For the text-containing cell, return its midpoint in (X, Y) coordinate format. 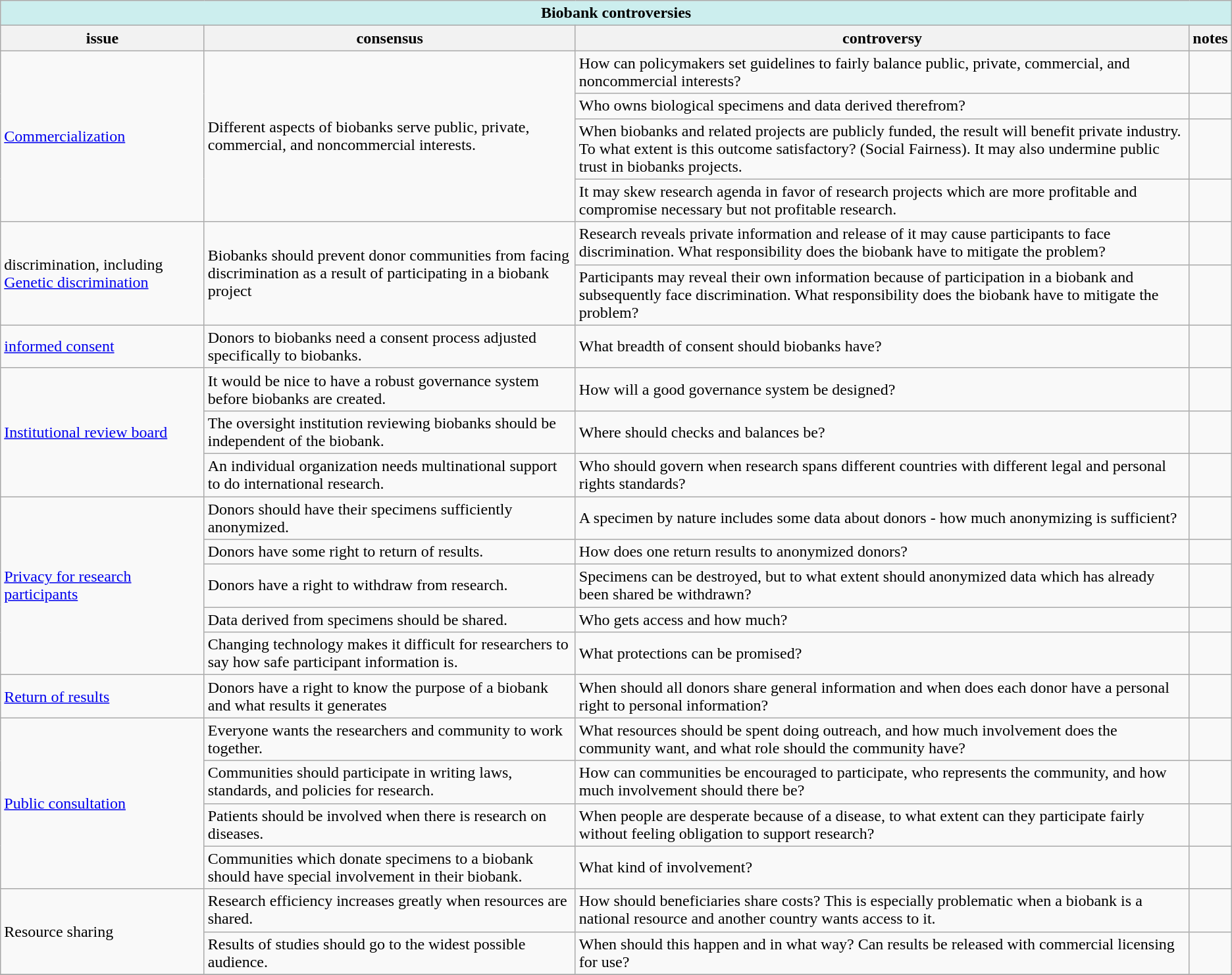
What kind of involvement? (882, 867)
Donors should have their specimens sufficiently anonymized. (390, 517)
Institutional review board (103, 432)
Donors to biobanks need a consent process adjusted specifically to biobanks. (390, 346)
An individual organization needs multinational support to do international research. (390, 475)
consensus (390, 38)
How should beneficiaries share costs? This is especially problematic when a biobank is a national resource and another country wants access to it. (882, 911)
The oversight institution reviewing biobanks should be independent of the biobank. (390, 432)
Research efficiency increases greatly when resources are shared. (390, 911)
When should this happen and in what way? Can results be released with commercial licensing for use? (882, 953)
Who gets access and how much? (882, 620)
notes (1210, 38)
Where should checks and balances be? (882, 432)
How does one return results to anonymized donors? (882, 552)
Biobank controversies (616, 13)
informed consent (103, 346)
Communities which donate specimens to a biobank should have special involvement in their biobank. (390, 867)
discrimination, including Genetic discrimination (103, 274)
Public consultation (103, 803)
How can policymakers set guidelines to fairly balance public, private, commercial, and noncommercial interests? (882, 72)
Biobanks should prevent donor communities from facing discrimination as a result of participating in a biobank project (390, 274)
controversy (882, 38)
How will a good governance system be designed? (882, 389)
Specimens can be destroyed, but to what extent should anonymized data which has already been shared be withdrawn? (882, 586)
Commercialization (103, 136)
Everyone wants the researchers and community to work together. (390, 739)
Resource sharing (103, 932)
Who owns biological specimens and data derived therefrom? (882, 106)
Different aspects of biobanks serve public, private, commercial, and noncommercial interests. (390, 136)
Privacy for research participants (103, 586)
What resources should be spent doing outreach, and how much involvement does the community want, and what role should the community have? (882, 739)
Donors have a right to withdraw from research. (390, 586)
Changing technology makes it difficult for researchers to say how safe participant information is. (390, 654)
Results of studies should go to the widest possible audience. (390, 953)
Return of results (103, 696)
It may skew research agenda in favor of research projects which are more profitable and compromise necessary but not profitable research. (882, 200)
When should all donors share general information and when does each donor have a personal right to personal information? (882, 696)
Communities should participate in writing laws, standards, and policies for research. (390, 782)
What breadth of consent should biobanks have? (882, 346)
What protections can be promised? (882, 654)
Donors have some right to return of results. (390, 552)
It would be nice to have a robust governance system before biobanks are created. (390, 389)
issue (103, 38)
Donors have a right to know the purpose of a biobank and what results it generates (390, 696)
When people are desperate because of a disease, to what extent can they participate fairly without feeling obligation to support research? (882, 825)
How can communities be encouraged to participate, who represents the community, and how much involvement should there be? (882, 782)
Patients should be involved when there is research on diseases. (390, 825)
Who should govern when research spans different countries with different legal and personal rights standards? (882, 475)
A specimen by nature includes some data about donors - how much anonymizing is sufficient? (882, 517)
Data derived from specimens should be shared. (390, 620)
